Detect which cell encompasses the target text, then output its (X, Y) center coordinate. 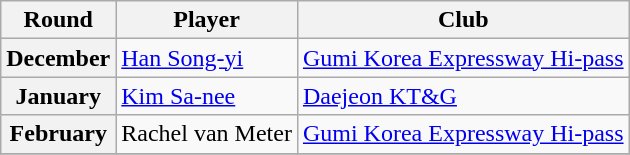
January (58, 96)
Rachel van Meter (207, 134)
February (58, 134)
Round (58, 20)
Daejeon KT&G (463, 96)
Player (207, 20)
Kim Sa-nee (207, 96)
Club (463, 20)
December (58, 58)
Han Song-yi (207, 58)
